From the cell containing the given text, extract its center point as [X, Y] coordinate. 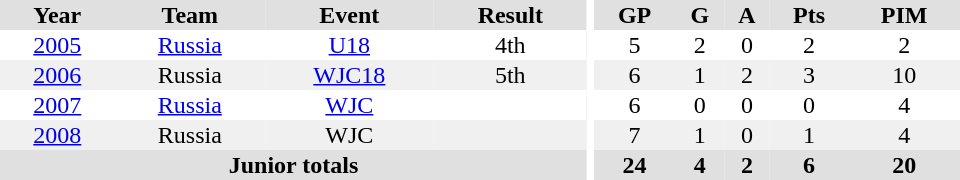
2007 [58, 105]
Event [349, 15]
U18 [349, 45]
WJC18 [349, 75]
2008 [58, 135]
Junior totals [294, 165]
A [747, 15]
5th [511, 75]
PIM [904, 15]
2005 [58, 45]
5 [635, 45]
Team [190, 15]
20 [904, 165]
24 [635, 165]
4th [511, 45]
2006 [58, 75]
Result [511, 15]
3 [810, 75]
G [700, 15]
Year [58, 15]
7 [635, 135]
Pts [810, 15]
GP [635, 15]
10 [904, 75]
